Search for the cell housing the specified text and yield its (x, y) center coordinate. 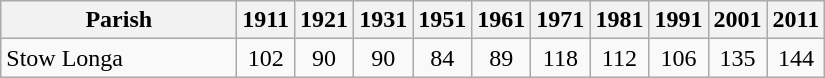
135 (738, 58)
1981 (620, 20)
1971 (560, 20)
84 (442, 58)
Parish (119, 20)
1991 (678, 20)
2011 (796, 20)
Stow Longa (119, 58)
102 (266, 58)
144 (796, 58)
112 (620, 58)
1951 (442, 20)
89 (502, 58)
1961 (502, 20)
118 (560, 58)
1921 (324, 20)
1931 (384, 20)
1911 (266, 20)
2001 (738, 20)
106 (678, 58)
